Pinpoint the cell where the given text exists, returning its [x, y] midpoint coordinate. 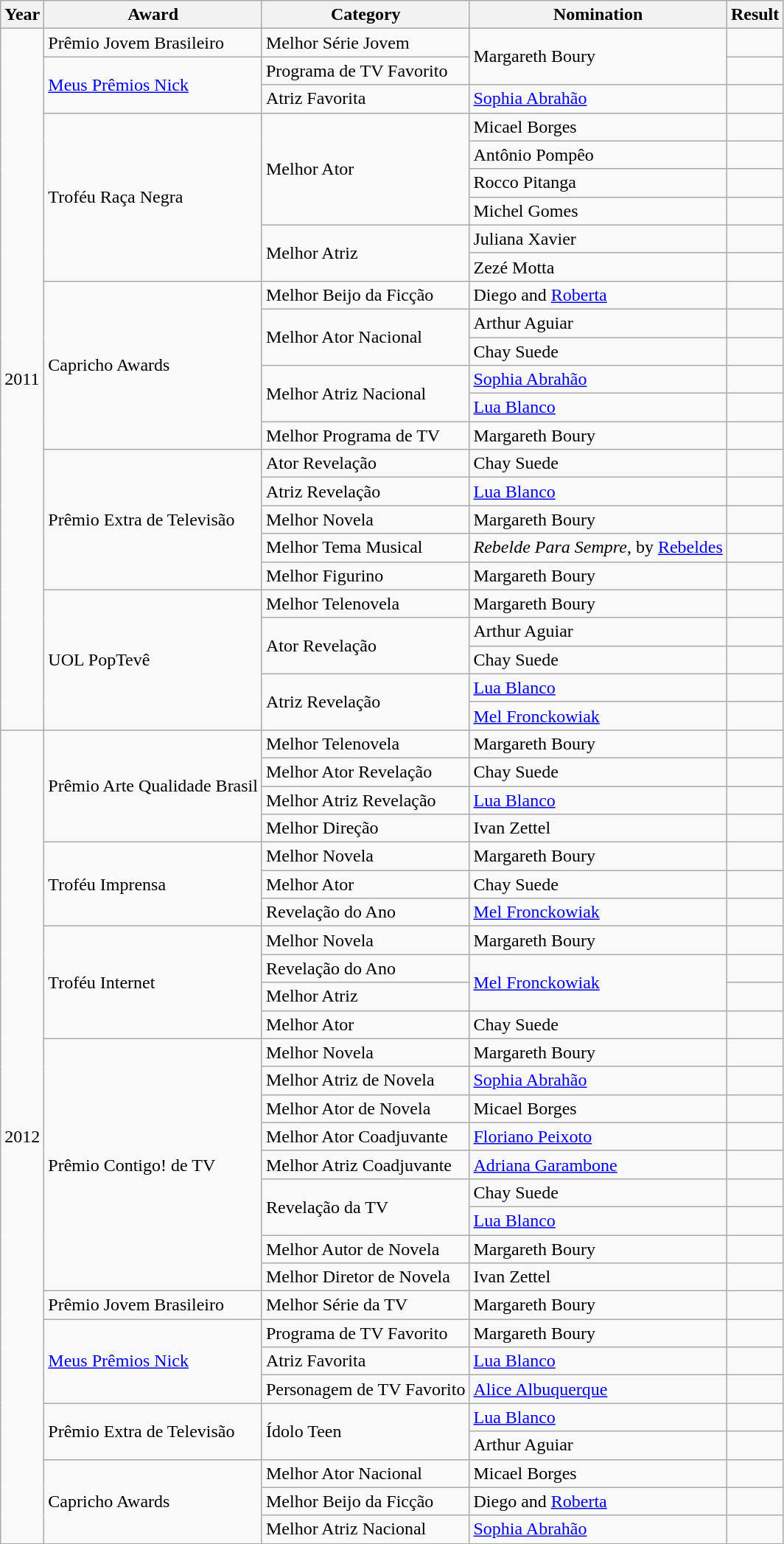
Melhor Atriz de Novela [365, 1080]
Floriano Peixoto [598, 1136]
Rocco Pitanga [598, 183]
Troféu Internet [153, 982]
Melhor Tema Musical [365, 548]
Result [755, 15]
Melhor Figurino [365, 576]
Personagem de TV Favorito [365, 1389]
Adriana Garambone [598, 1164]
Michel Gomes [598, 211]
Year [22, 15]
2011 [22, 380]
Rebelde Para Sempre, by Rebeldes [598, 548]
Troféu Raça Negra [153, 197]
Antônio Pompêo [598, 155]
Revelação da TV [365, 1206]
UOL PopTevê [153, 660]
Melhor Atriz Coadjuvante [365, 1164]
Melhor Série Jovem [365, 43]
Zezé Motta [598, 267]
Prêmio Arte Qualidade Brasil [153, 786]
Melhor Direção [365, 828]
2012 [22, 1136]
Troféu Imprensa [153, 884]
Melhor Série da TV [365, 1305]
Melhor Autor de Novela [365, 1249]
Melhor Ator Revelação [365, 772]
Melhor Programa de TV [365, 436]
Ídolo Teen [365, 1431]
Juliana Xavier [598, 239]
Alice Albuquerque [598, 1389]
Category [365, 15]
Melhor Ator de Novela [365, 1108]
Award [153, 15]
Melhor Diretor de Novela [365, 1277]
Nomination [598, 15]
Melhor Atriz Revelação [365, 800]
Prêmio Contigo! de TV [153, 1164]
Melhor Ator Coadjuvante [365, 1136]
